Return (x, y) of the center of cell containing provided text 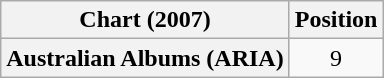
Chart (2007) (145, 20)
9 (336, 58)
Australian Albums (ARIA) (145, 58)
Position (336, 20)
